Return the [x, y] coordinate for the center point of the cell that contains the specified text.  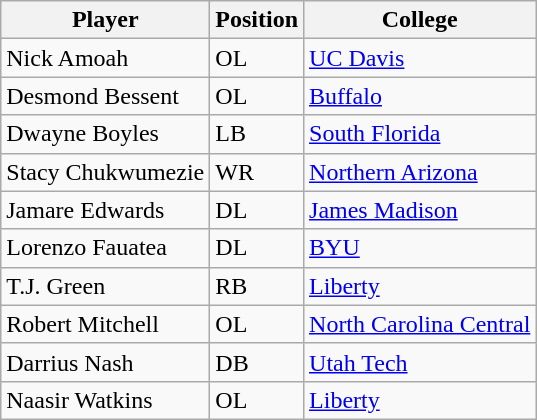
T.J. Green [106, 286]
Dwayne Boyles [106, 134]
Darrius Nash [106, 362]
James Madison [420, 210]
Buffalo [420, 96]
WR [257, 172]
RB [257, 286]
Lorenzo Fauatea [106, 248]
Desmond Bessent [106, 96]
Utah Tech [420, 362]
Northern Arizona [420, 172]
Naasir Watkins [106, 400]
South Florida [420, 134]
Nick Amoah [106, 58]
BYU [420, 248]
College [420, 20]
Robert Mitchell [106, 324]
Stacy Chukwumezie [106, 172]
DB [257, 362]
UC Davis [420, 58]
Position [257, 20]
Player [106, 20]
North Carolina Central [420, 324]
Jamare Edwards [106, 210]
LB [257, 134]
